Return the [x, y] coordinate for the center point of the cell that contains the specified text.  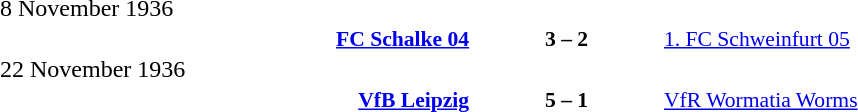
3 – 2 [566, 38]
